From the cell containing the given text, extract its center point as (X, Y) coordinate. 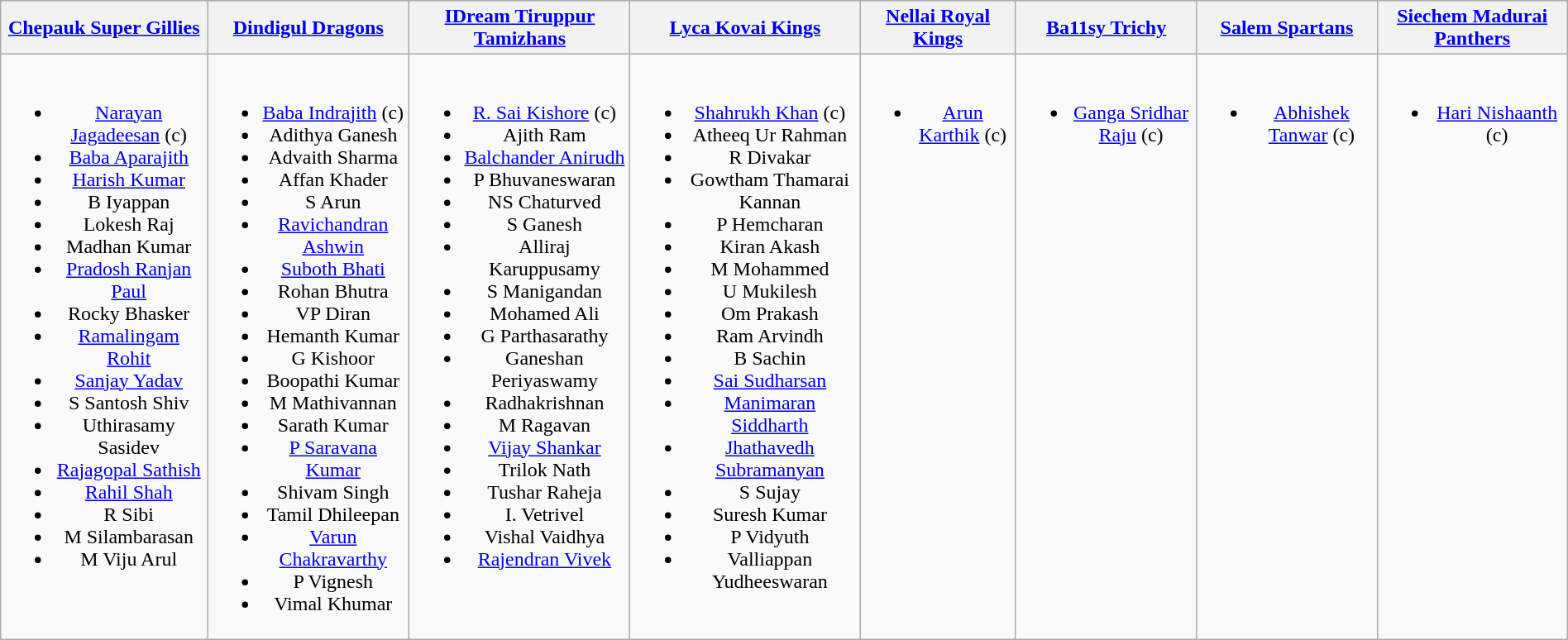
Arun Karthik (c) (938, 347)
Nellai Royal Kings (938, 28)
Chepauk Super Gillies (104, 28)
Ba11sy Trichy (1106, 28)
Abhishek Tanwar (c) (1287, 347)
Siechem Madurai Panthers (1472, 28)
Salem Spartans (1287, 28)
IDream Tiruppur Tamizhans (519, 28)
Ganga Sridhar Raju (c) (1106, 347)
Lyca Kovai Kings (745, 28)
Hari Nishaanth (c) (1472, 347)
Dindigul Dragons (308, 28)
